Output the [X, Y] coordinate of the center of the cell containing the given text.  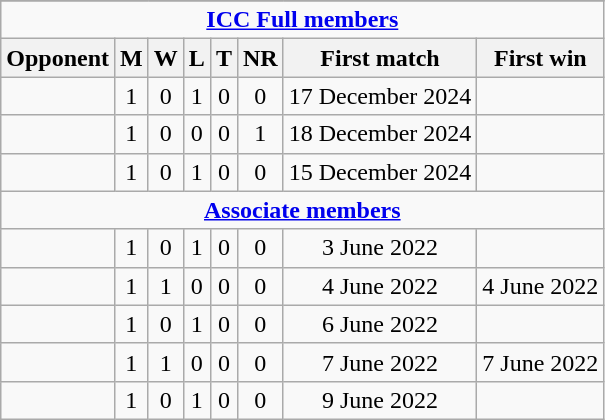
T [224, 58]
9 June 2022 [380, 400]
15 December 2024 [380, 172]
First match [380, 58]
17 December 2024 [380, 96]
M [132, 58]
NR [260, 58]
L [196, 58]
W [166, 58]
ICC Full members [302, 20]
18 December 2024 [380, 134]
Associate members [302, 210]
6 June 2022 [380, 324]
First win [540, 58]
3 June 2022 [380, 248]
Opponent [58, 58]
